Determine the [x, y] coordinate at the center of the cell enclosing the given text.  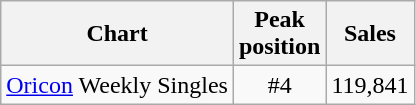
Peakposition [279, 34]
119,841 [370, 85]
#4 [279, 85]
Chart [118, 34]
Sales [370, 34]
Oricon Weekly Singles [118, 85]
